Return (x, y) of the center of cell containing provided text 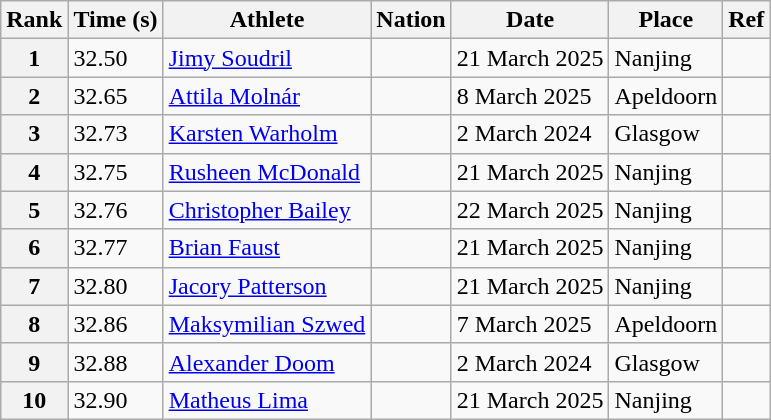
Time (s) (116, 20)
1 (34, 58)
7 March 2025 (530, 324)
32.88 (116, 362)
32.75 (116, 172)
Place (666, 20)
7 (34, 286)
8 (34, 324)
10 (34, 400)
6 (34, 248)
Nation (411, 20)
32.76 (116, 210)
5 (34, 210)
Christopher Bailey (267, 210)
Rank (34, 20)
32.50 (116, 58)
Rusheen McDonald (267, 172)
Matheus Lima (267, 400)
32.86 (116, 324)
32.65 (116, 96)
32.80 (116, 286)
2 (34, 96)
9 (34, 362)
Athlete (267, 20)
Attila Molnár (267, 96)
Date (530, 20)
Karsten Warholm (267, 134)
32.90 (116, 400)
3 (34, 134)
32.77 (116, 248)
Ref (746, 20)
Jimy Soudril (267, 58)
Maksymilian Szwed (267, 324)
22 March 2025 (530, 210)
Alexander Doom (267, 362)
Brian Faust (267, 248)
4 (34, 172)
8 March 2025 (530, 96)
Jacory Patterson (267, 286)
32.73 (116, 134)
